Locate the cell with the specified text and output its [x, y] center coordinate. 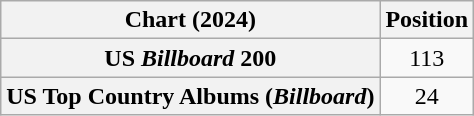
Position [427, 20]
US Top Country Albums (Billboard) [190, 96]
113 [427, 58]
24 [427, 96]
US Billboard 200 [190, 58]
Chart (2024) [190, 20]
